Detect which cell encompasses the target text, then output its [x, y] center coordinate. 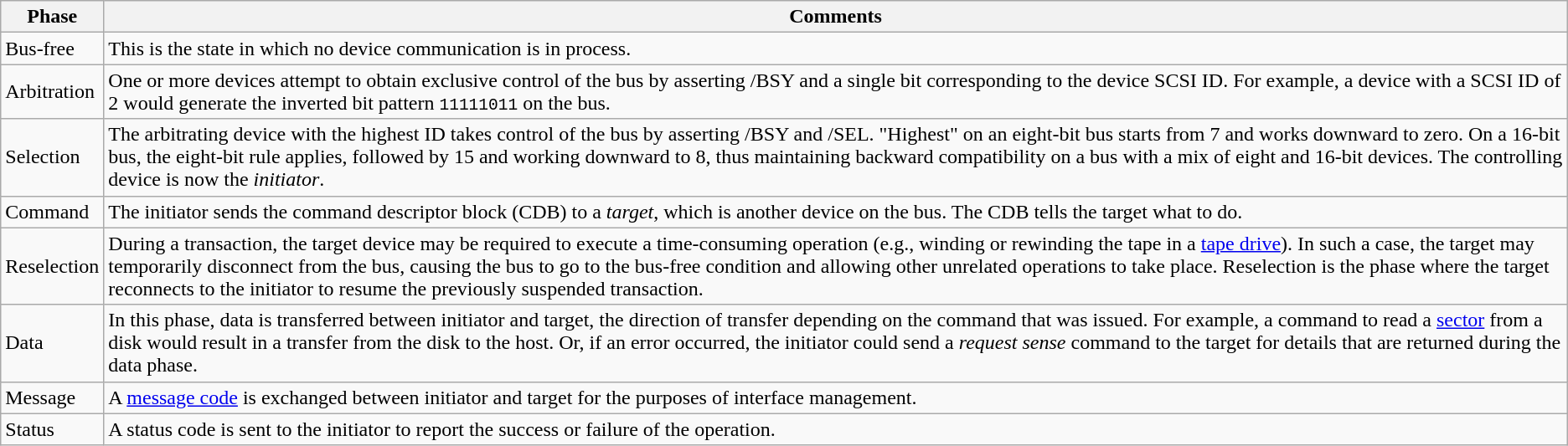
The initiator sends the command descriptor block (CDB) to a target, which is another device on the bus. The CDB tells the target what to do. [836, 212]
Command [52, 212]
Status [52, 429]
Message [52, 397]
Data [52, 343]
A message code is exchanged between initiator and target for the purposes of interface management. [836, 397]
Phase [52, 17]
Bus-free [52, 49]
Reselection [52, 266]
This is the state in which no device communication is in process. [836, 49]
Arbitration [52, 92]
A status code is sent to the initiator to report the success or failure of the operation. [836, 429]
Comments [836, 17]
Selection [52, 157]
